Return (X, Y) of the center of cell containing provided text 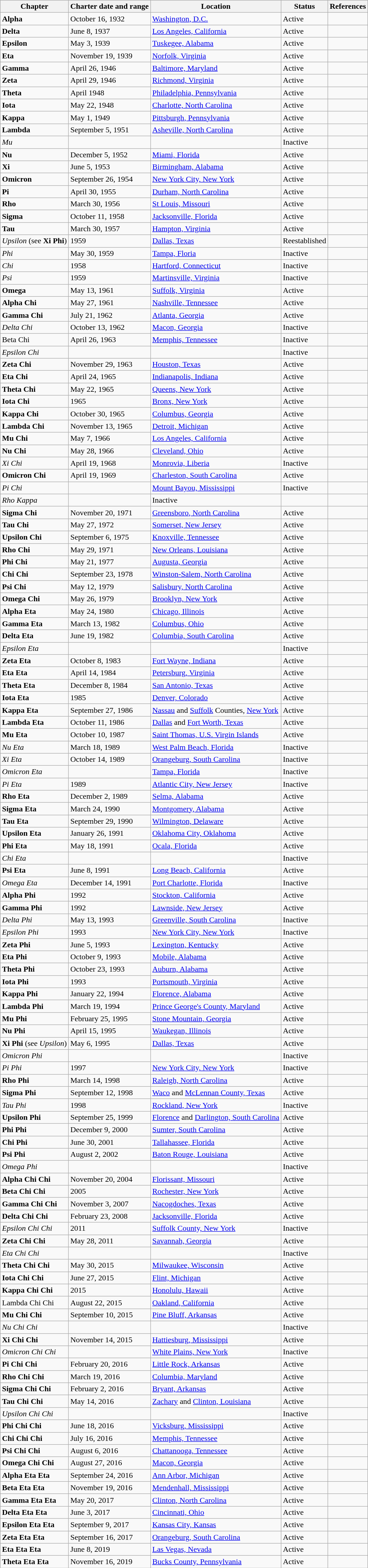
Epsilon Eta (34, 648)
Indianapolis, Indiana (216, 377)
Delta Phi (34, 920)
Nu Phi (34, 1031)
Omega Phi (34, 1167)
April 19, 1969 (110, 475)
Kappa Phi (34, 994)
May 14, 2016 (110, 1401)
Kansas City, Kansas (216, 1525)
Alpha Chi Chi (34, 1179)
Sigma Chi (34, 512)
Savannah, Georgia (216, 1241)
Pine Bluff, Arkansas (216, 1315)
September 9, 2017 (110, 1525)
Flint, Michigan (216, 1278)
Xi (34, 167)
Omega Chi (34, 599)
Alpha Eta Eta (34, 1475)
May 22, 1948 (110, 105)
November 3, 2007 (110, 1204)
October 23, 1993 (110, 969)
Gamma Chi (34, 315)
Phi Eta (34, 846)
May 24, 1980 (110, 611)
May 21, 1977 (110, 562)
Atlanta, Georgia (216, 315)
January 26, 1991 (110, 833)
White Plains, New York (216, 1352)
Delta Chi (34, 327)
1989 (110, 784)
Theta Eta (34, 685)
Omicron (34, 179)
April 19, 1968 (110, 463)
Houston, Texas (216, 365)
March 30, 1956 (110, 204)
Brooklyn, New York (216, 599)
Columbus, Georgia (216, 414)
Kappa Chi Chi (34, 1290)
Chapter (34, 6)
Delta Eta (34, 636)
Theta Phi (34, 969)
Baltimore, Maryland (216, 68)
April 30, 1955 (110, 192)
Lambda Chi (34, 426)
Mu (34, 142)
Psi Phi (34, 1155)
May 1, 1949 (110, 117)
April 24, 1965 (110, 377)
Mendenhall, Mississippi (216, 1488)
Rho (34, 204)
Zeta (34, 80)
Waco and McLennan County, Texas (216, 1093)
Clinton, North Carolina (216, 1500)
Pi Eta (34, 784)
May 13, 1961 (110, 290)
Charter date and range (110, 6)
Epsilon Phi (34, 932)
Mu Chi (34, 438)
Stone Mountain, Georgia (216, 1019)
Eta Eta (34, 673)
June 8, 1991 (110, 870)
Lexington, Kentucky (216, 945)
May 28, 2011 (110, 1241)
April 14, 1984 (110, 673)
November 19, 1939 (110, 56)
September 24, 2016 (110, 1475)
Lambda Chi Chi (34, 1302)
July 21, 1962 (110, 315)
June 3, 2017 (110, 1512)
June 5, 1993 (110, 945)
March 18, 1989 (110, 747)
1965 (110, 401)
Salisbury, North Carolina (216, 587)
Lambda Phi (34, 1006)
Eta (34, 56)
Chi Phi (34, 1142)
November 20, 1971 (110, 512)
Cincinnati, Ohio (216, 1512)
Durham, North Carolina (216, 192)
February 25, 1995 (110, 1019)
February 2, 2016 (110, 1389)
October 14, 1989 (110, 760)
Pi Phi (34, 1068)
Gamma Chi Chi (34, 1204)
Tau (34, 229)
Fort Wayne, Indiana (216, 661)
Rho Chi Chi (34, 1377)
1985 (110, 698)
Sigma (34, 216)
April 15, 1995 (110, 1031)
Rockland, New York (216, 1105)
Eta Eta Eta (34, 1550)
New Orleans, Louisiana (216, 550)
Upsilon Eta (34, 833)
Rho Kappa (34, 500)
Rho Eta (34, 796)
October 30, 1965 (110, 414)
September 16, 2017 (110, 1537)
Suffolk County, New York (216, 1228)
Florence and Darlington, South Carolina (216, 1117)
September 23, 1978 (110, 574)
Omega (34, 290)
November 19, 2016 (110, 1488)
Columbia, South Carolina (216, 636)
Saint Thomas, U.S. Virgin Islands (216, 735)
June 18, 2016 (110, 1426)
Monrovia, Liberia (216, 463)
Nu (34, 155)
Pi Chi Chi (34, 1364)
1958 (110, 266)
Gamma Phi (34, 907)
Augusta, Georgia (216, 562)
Gamma Eta Eta (34, 1500)
December 14, 1991 (110, 883)
Atlantic City, New Jersey (216, 784)
Lambda Eta (34, 722)
Xi Eta (34, 760)
Chi Chi Chi (34, 1438)
Location (216, 6)
May 26, 1979 (110, 599)
March 30, 1957 (110, 229)
Upsilon (see Xi Phi) (34, 241)
May 6, 1995 (110, 1043)
Nacogdoches, Texas (216, 1204)
Portsmouth, Virginia (216, 982)
Auburn, Alabama (216, 969)
Iota (34, 105)
Stockton, California (216, 895)
Theta Eta Eta (34, 1562)
Delta Eta Eta (34, 1512)
October 11, 1958 (110, 216)
May 20, 2017 (110, 1500)
March 14, 1998 (110, 1080)
Chi Eta (34, 858)
August 2, 2002 (110, 1155)
Zeta Chi (34, 365)
Chattanooga, Tennessee (216, 1451)
Hattiesburg, Mississippi (216, 1340)
Alpha Phi (34, 895)
Psi Chi (34, 587)
December 2, 1989 (110, 796)
Greensboro, North Carolina (216, 512)
Las Vegas, Nevada (216, 1550)
Zeta Chi Chi (34, 1241)
Eta Chi Chi (34, 1253)
1998 (110, 1105)
Charleston, South Carolina (216, 475)
Charlotte, North Carolina (216, 105)
Omega Eta (34, 883)
Knoxville, Tennessee (216, 537)
Tau Chi (34, 525)
Pittsburgh, Pennsylvania (216, 117)
Iota Chi (34, 401)
May 18, 1991 (110, 846)
Suffolk, Virginia (216, 290)
May 27, 1972 (110, 525)
Rho Phi (34, 1080)
October 13, 1962 (110, 327)
Tau Phi (34, 1105)
Upsilon Phi (34, 1117)
Florence, Alabama (216, 994)
June 8, 1937 (110, 31)
Oakland, California (216, 1302)
Birmingham, Alabama (216, 167)
Zachary and Clinton, Louisiana (216, 1401)
Petersburg, Virginia (216, 673)
San Antonio, Texas (216, 685)
Beta Chi (34, 340)
Queens, New York (216, 389)
Cleveland, Ohio (216, 451)
Iota Eta (34, 698)
Mu Eta (34, 735)
Martinsville, Virginia (216, 278)
Alpha Chi (34, 303)
Beta Eta Eta (34, 1488)
Chi (34, 266)
April 29, 1946 (110, 80)
Omicron Chi Chi (34, 1352)
Florissant, Missouri (216, 1179)
Xi Phi (see Upsilon) (34, 1043)
Pi Chi (34, 488)
Mu Chi Chi (34, 1315)
Beta Chi Chi (34, 1191)
November 14, 2015 (110, 1340)
Xi Chi (34, 463)
May 7, 1966 (110, 438)
Theta Chi (34, 389)
Tau Eta (34, 821)
Epsilon (34, 43)
September 10, 2015 (110, 1315)
Eta Phi (34, 957)
Bucks County, Pennsylvania (216, 1562)
Dallas and Fort Worth, Texas (216, 722)
October 11, 1986 (110, 722)
June 19, 1982 (110, 636)
Alpha Eta (34, 611)
Somerset, New Jersey (216, 525)
Rochester, New York (216, 1191)
October 10, 1987 (110, 735)
Port Charlotte, Florida (216, 883)
Epsilon Eta Eta (34, 1525)
Ocala, Florida (216, 846)
Mount Bayou, Mississippi (216, 488)
Gamma Eta (34, 624)
Philadelphia, Pennsylvania (216, 93)
Zeta Phi (34, 945)
Vicksburg, Mississippi (216, 1426)
Hampton, Virginia (216, 229)
Kappa Eta (34, 710)
Wilmington, Delaware (216, 821)
Gamma (34, 68)
Nassau and Suffolk Counties, New York (216, 710)
Lawnside, New Jersey (216, 907)
May 3, 1939 (110, 43)
Mobile, Alabama (216, 957)
Omicron Chi (34, 475)
Asheville, North Carolina (216, 130)
Hartford, Connecticut (216, 266)
January 22, 1994 (110, 994)
West Palm Beach, Florida (216, 747)
Greenville, South Carolina (216, 920)
Nu Eta (34, 747)
December 9, 2000 (110, 1130)
Delta Chi Chi (34, 1216)
Epsilon Chi Chi (34, 1228)
October 16, 1932 (110, 19)
Waukegan, Illinois (216, 1031)
May 12, 1979 (110, 587)
Raleigh, North Carolina (216, 1080)
Eta Chi (34, 377)
November 20, 2004 (110, 1179)
June 30, 2001 (110, 1142)
March 19, 2016 (110, 1377)
February 20, 2016 (110, 1364)
Prince George's County, Maryland (216, 1006)
September 5, 1951 (110, 130)
Sigma Chi Chi (34, 1389)
June 27, 2015 (110, 1278)
November 29, 1963 (110, 365)
Bronx, New York (216, 401)
Sigma Phi (34, 1093)
Oklahoma City, Oklahoma (216, 833)
Kappa Chi (34, 414)
March 13, 1982 (110, 624)
Kappa (34, 117)
Winston-Salem, North Carolina (216, 574)
February 23, 2008 (110, 1216)
September 12, 1998 (110, 1093)
References (348, 6)
April 26, 1963 (110, 340)
May 29, 1971 (110, 550)
May 30, 1959 (110, 253)
Washington, D.C. (216, 19)
Chi Chi (34, 574)
Sigma Eta (34, 809)
December 8, 1984 (110, 685)
March 19, 1994 (110, 1006)
Sumter, South Carolina (216, 1130)
Theta Chi Chi (34, 1265)
Tampa, Florida (216, 772)
Rho Chi (34, 550)
Upsilon Chi (34, 537)
Phi Phi (34, 1130)
Phi (34, 253)
May 22, 1965 (110, 389)
Little Rock, Arkansas (216, 1364)
Zeta Eta (34, 661)
Montgomery, Alabama (216, 809)
Nashville, Tennessee (216, 303)
September 27, 1986 (110, 710)
Iota Chi Chi (34, 1278)
1997 (110, 1068)
September 6, 1975 (110, 537)
May 13, 1993 (110, 920)
May 27, 1961 (110, 303)
July 16, 2016 (110, 1438)
Lambda (34, 130)
Phi Chi (34, 562)
March 24, 1990 (110, 809)
Tallahassee, Florida (216, 1142)
Delta (34, 31)
Long Beach, California (216, 870)
June 5, 1953 (110, 167)
Theta (34, 93)
Honolulu, Hawaii (216, 1290)
Status (304, 6)
Xi Chi Chi (34, 1340)
Epsilon Chi (34, 352)
Tuskegee, Alabama (216, 43)
Psi Eta (34, 870)
Bryant, Arkansas (216, 1389)
Psi Chi Chi (34, 1451)
Nu Chi Chi (34, 1327)
November 16, 2019 (110, 1562)
June 8, 2019 (110, 1550)
August 6, 2016 (110, 1451)
Nu Chi (34, 451)
Alpha (34, 19)
September 26, 1954 (110, 179)
August 22, 2015 (110, 1302)
April 26, 1946 (110, 68)
Columbus, Ohio (216, 624)
September 25, 1999 (110, 1117)
May 30, 2015 (110, 1265)
Omega Chi Chi (34, 1463)
Milwaukee, Wisconsin (216, 1265)
November 13, 1965 (110, 426)
Omicron Eta (34, 772)
Psi (34, 278)
2005 (110, 1191)
Omicron Phi (34, 1056)
Iota Phi (34, 982)
Chicago, Illinois (216, 611)
Ann Arbor, Michigan (216, 1475)
Pi (34, 192)
St Louis, Missouri (216, 204)
Norfolk, Virginia (216, 56)
Richmond, Virginia (216, 80)
2011 (110, 1228)
August 27, 2016 (110, 1463)
Tampa, Floria (216, 253)
Phi Chi Chi (34, 1426)
Mu Phi (34, 1019)
Upsilon Chi Chi (34, 1414)
October 8, 1983 (110, 661)
Selma, Alabama (216, 796)
October 9, 1993 (110, 957)
2015 (110, 1290)
Baton Rouge, Louisiana (216, 1155)
Reestablished (304, 241)
September 29, 1990 (110, 821)
May 28, 1966 (110, 451)
Zeta Eta Eta (34, 1537)
Miami, Florida (216, 155)
Tau Chi Chi (34, 1401)
Columbia, Maryland (216, 1377)
December 5, 1952 (110, 155)
Detroit, Michigan (216, 426)
April 1948 (110, 93)
Denver, Colorado (216, 698)
